Extract the (X, Y) coordinate from the center of the cell holding the provided text.  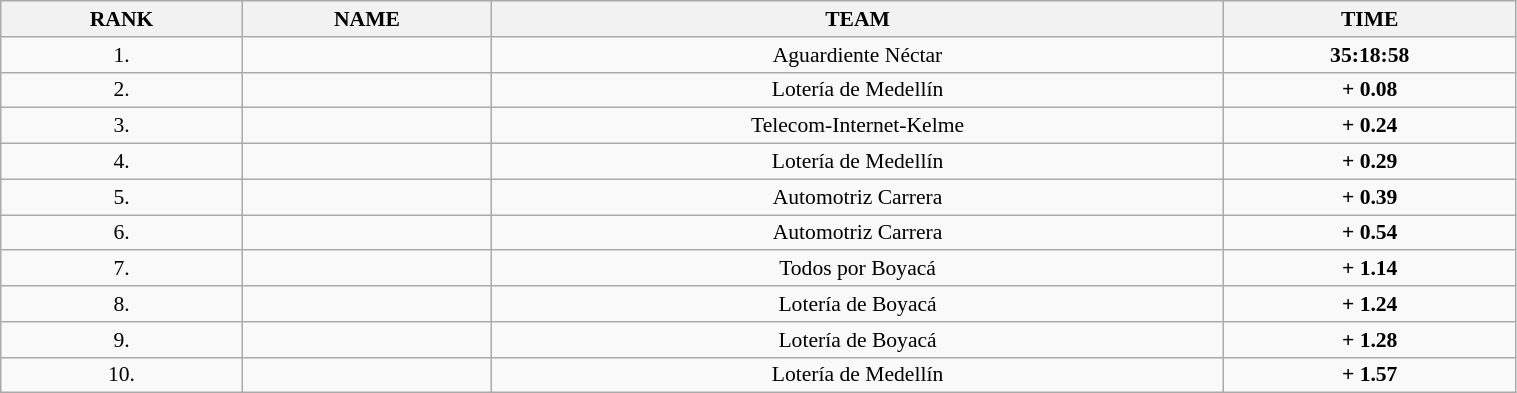
+ 0.08 (1370, 90)
NAME (366, 19)
+ 1.14 (1370, 269)
8. (122, 304)
RANK (122, 19)
+ 1.57 (1370, 375)
4. (122, 162)
2. (122, 90)
Todos por Boyacá (858, 269)
3. (122, 126)
9. (122, 340)
+ 1.24 (1370, 304)
Telecom-Internet-Kelme (858, 126)
+ 1.28 (1370, 340)
TEAM (858, 19)
+ 0.29 (1370, 162)
1. (122, 55)
+ 0.24 (1370, 126)
7. (122, 269)
Aguardiente Néctar (858, 55)
10. (122, 375)
5. (122, 197)
35:18:58 (1370, 55)
TIME (1370, 19)
+ 0.54 (1370, 233)
+ 0.39 (1370, 197)
6. (122, 233)
